Return [x, y] of the center of cell containing provided text 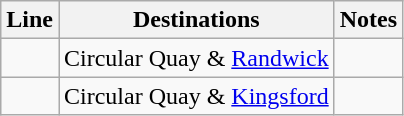
Notes [368, 20]
Circular Quay & Randwick [196, 58]
Destinations [196, 20]
Circular Quay & Kingsford [196, 96]
Line [30, 20]
